Extract the [x, y] coordinate from the center of the cell holding the provided text.  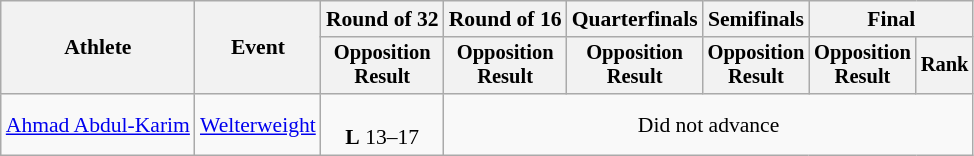
Did not advance [709, 124]
Round of 16 [506, 19]
Ahmad Abdul-Karim [98, 124]
Event [258, 48]
Athlete [98, 48]
Quarterfinals [635, 19]
Final [891, 19]
Round of 32 [382, 19]
Welterweight [258, 124]
L 13–17 [382, 124]
Semifinals [756, 19]
Rank [945, 66]
